Return (x, y) of the center of cell containing provided text 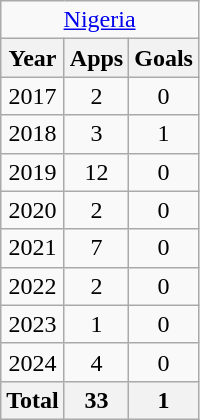
7 (96, 248)
Goals (164, 58)
2019 (33, 172)
2021 (33, 248)
2023 (33, 324)
Year (33, 58)
2020 (33, 210)
2022 (33, 286)
33 (96, 400)
4 (96, 362)
12 (96, 172)
3 (96, 134)
2017 (33, 96)
2018 (33, 134)
Total (33, 400)
Nigeria (100, 20)
2024 (33, 362)
Apps (96, 58)
